From the cell containing the given text, extract its center point as (X, Y) coordinate. 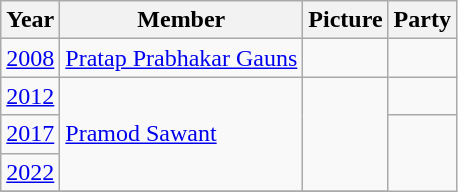
Pramod Sawant (182, 134)
2012 (30, 96)
Picture (346, 20)
2022 (30, 172)
Pratap Prabhakar Gauns (182, 58)
Member (182, 20)
Year (30, 20)
2008 (30, 58)
Party (422, 20)
2017 (30, 134)
